Locate the cell with the specified text and output its (x, y) center coordinate. 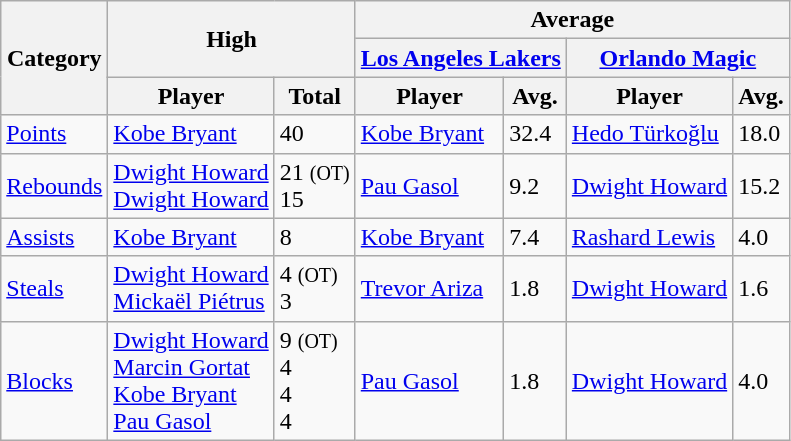
21 (OT)15 (314, 186)
Rashard Lewis (649, 237)
Trevor Ariza (429, 288)
Category (54, 58)
Dwight Howard Mickaël Piétrus (191, 288)
Steals (54, 288)
Points (54, 134)
Dwight Howard Dwight Howard (191, 186)
9.2 (536, 186)
High (232, 39)
Blocks (54, 380)
Total (314, 96)
7.4 (536, 237)
32.4 (536, 134)
9 (OT)444 (314, 380)
4 (OT)3 (314, 288)
18.0 (762, 134)
Orlando Magic (678, 58)
8 (314, 237)
40 (314, 134)
Rebounds (54, 186)
1.6 (762, 288)
15.2 (762, 186)
Dwight Howard Marcin Gortat Kobe Bryant Pau Gasol (191, 380)
Assists (54, 237)
Los Angeles Lakers (460, 58)
Hedo Türkoğlu (649, 134)
Average (572, 20)
